Output the (x, y) coordinate of the center of the cell containing the given text.  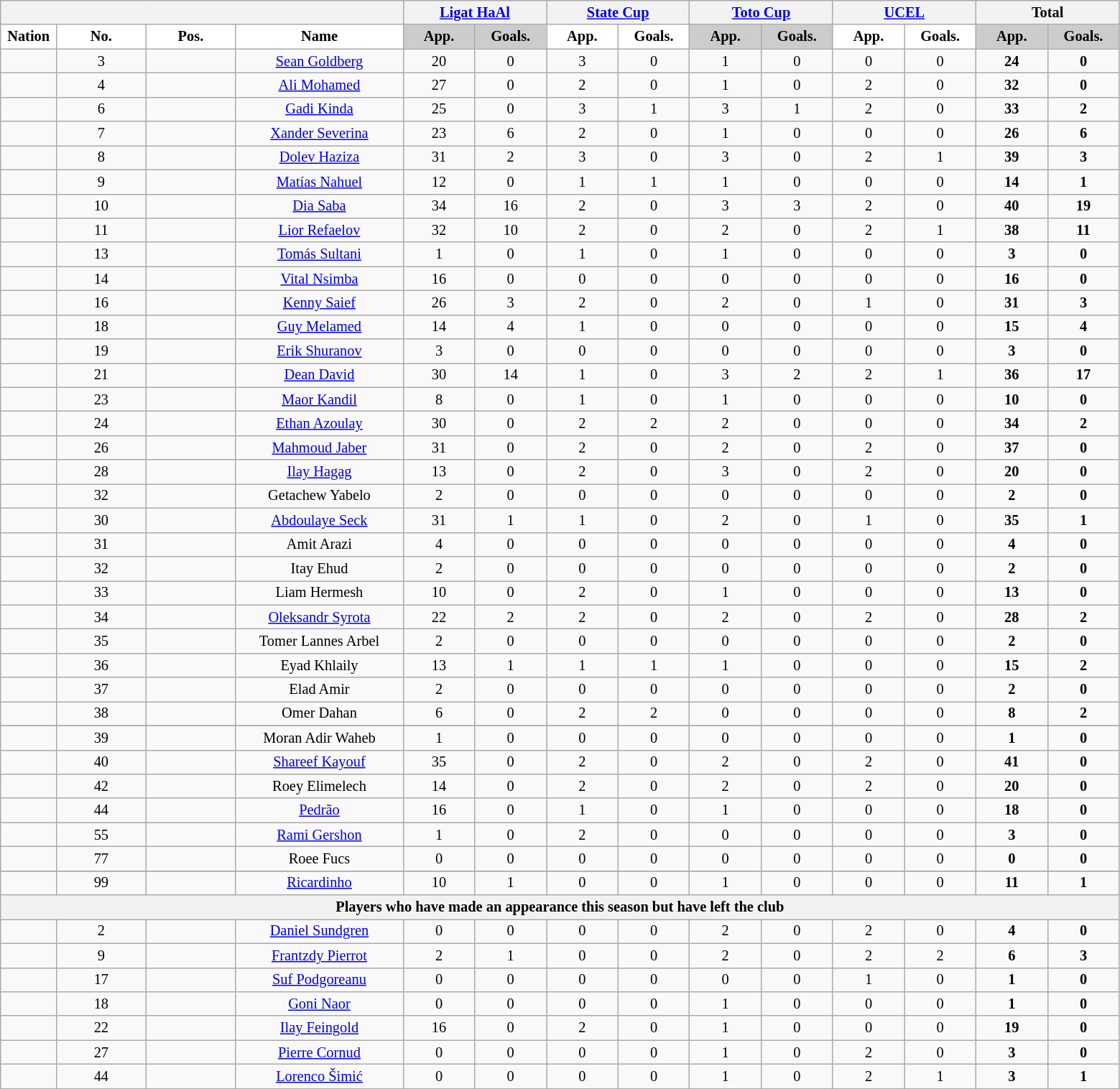
Matías Nahuel (320, 182)
Dean David (320, 375)
Rami Gershon (320, 835)
Xander Severina (320, 134)
Moran Adir Waheb (320, 738)
Dolev Haziza (320, 157)
Eyad Khlaily (320, 665)
Oleksandr Syrota (320, 617)
Total (1047, 12)
Roey Elimelech (320, 786)
Dia Saba (320, 206)
Elad Amir (320, 690)
Erik Shuranov (320, 351)
Ligat HaAl (474, 12)
Lorenco Šimić (320, 1076)
Name (320, 37)
State Cup (618, 12)
Ali Mohamed (320, 85)
41 (1012, 762)
99 (102, 883)
77 (102, 858)
Roee Fucs (320, 858)
Ilay Hagag (320, 472)
Lior Refaelov (320, 230)
42 (102, 786)
Tomer Lannes Arbel (320, 641)
Amit Arazi (320, 544)
12 (439, 182)
Players who have made an appearance this season but have left the club (560, 907)
Liam Hermesh (320, 593)
Pos. (191, 37)
Vital Nsimba (320, 279)
Shareef Kayouf (320, 762)
Maor Kandil (320, 399)
Nation (29, 37)
Tomás Sultani (320, 254)
Frantzdy Pierrot (320, 955)
25 (439, 109)
Suf Podgoreanu (320, 980)
Ricardinho (320, 883)
7 (102, 134)
Goni Naor (320, 1004)
Gadi Kinda (320, 109)
Daniel Sundgren (320, 931)
55 (102, 835)
Kenny Saief (320, 302)
UCEL (904, 12)
Getachew Yabelo (320, 496)
Abdoulaye Seck (320, 520)
Toto Cup (762, 12)
Sean Goldberg (320, 61)
Guy Melamed (320, 327)
Itay Ehud (320, 568)
Omer Dahan (320, 713)
21 (102, 375)
Pedrão (320, 810)
Ethan Azoulay (320, 423)
Pierre Cornud (320, 1052)
Mahmoud Jaber (320, 448)
No. (102, 37)
Ilay Feingold (320, 1028)
